Capture the cell that displays the provided text and extract its (X, Y) central coordinate. 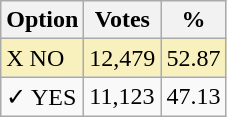
Option (42, 20)
✓ YES (42, 97)
12,479 (122, 58)
52.87 (194, 58)
% (194, 20)
47.13 (194, 97)
Votes (122, 20)
11,123 (122, 97)
X NO (42, 58)
